Output the (x, y) coordinate of the center of the cell containing the given text.  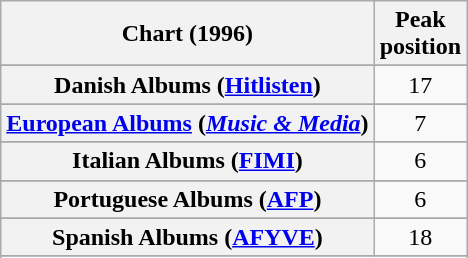
Italian Albums (FIMI) (188, 161)
Spanish Albums (AFYVE) (188, 237)
17 (420, 85)
Portuguese Albums (AFP) (188, 199)
European Albums (Music & Media) (188, 123)
18 (420, 237)
7 (420, 123)
Peakposition (420, 34)
Chart (1996) (188, 34)
Danish Albums (Hitlisten) (188, 85)
